Locate the cell with the specified text and output its (X, Y) center coordinate. 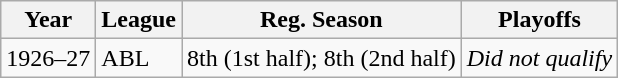
Playoffs (539, 20)
Reg. Season (322, 20)
1926–27 (48, 58)
Year (48, 20)
League (139, 20)
8th (1st half); 8th (2nd half) (322, 58)
ABL (139, 58)
Did not qualify (539, 58)
